Capture the cell that displays the provided text and extract its [x, y] central coordinate. 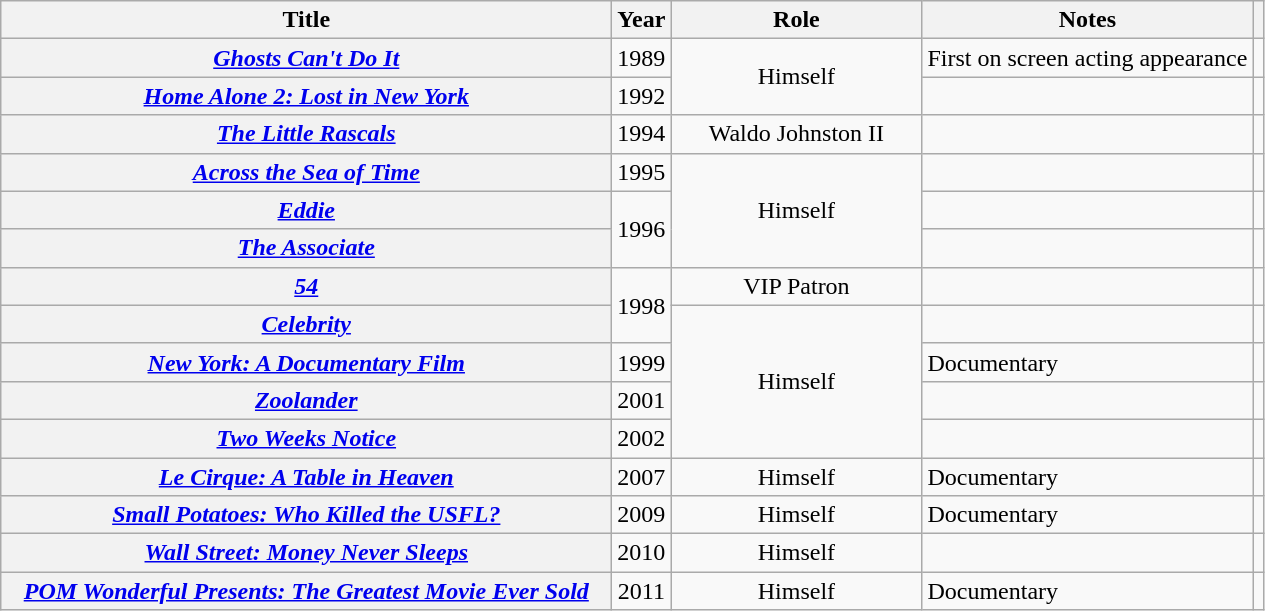
Wall Street: Money Never Sleeps [306, 553]
2011 [642, 591]
1999 [642, 362]
Zoolander [306, 400]
2001 [642, 400]
Small Potatoes: Who Killed the USFL? [306, 515]
1994 [642, 134]
Role [796, 20]
1996 [642, 229]
The Associate [306, 248]
New York: A Documentary Film [306, 362]
Across the Sea of Time [306, 172]
Ghosts Can't Do It [306, 58]
2009 [642, 515]
Waldo Johnston II [796, 134]
The Little Rascals [306, 134]
VIP Patron [796, 286]
2007 [642, 477]
1995 [642, 172]
Celebrity [306, 324]
54 [306, 286]
2010 [642, 553]
Title [306, 20]
POM Wonderful Presents: The Greatest Movie Ever Sold [306, 591]
1989 [642, 58]
Year [642, 20]
First on screen acting appearance [1088, 58]
2002 [642, 438]
Eddie [306, 210]
Le Cirque: A Table in Heaven [306, 477]
1998 [642, 305]
1992 [642, 96]
Two Weeks Notice [306, 438]
Notes [1088, 20]
Home Alone 2: Lost in New York [306, 96]
